Return the [x, y] coordinate for the center point of the cell that contains the specified text.  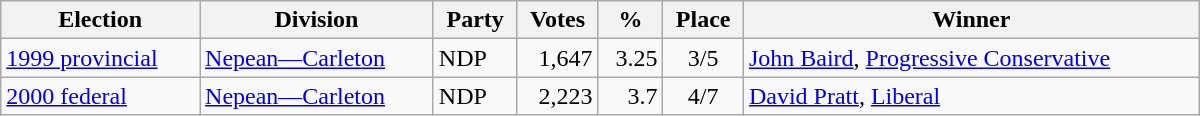
Winner [971, 20]
3.7 [630, 96]
3/5 [703, 58]
Votes [558, 20]
David Pratt, Liberal [971, 96]
3.25 [630, 58]
Party [475, 20]
John Baird, Progressive Conservative [971, 58]
Division [317, 20]
Place [703, 20]
2,223 [558, 96]
Election [100, 20]
1999 provincial [100, 58]
2000 federal [100, 96]
1,647 [558, 58]
% [630, 20]
4/7 [703, 96]
